Pinpoint the cell where the given text exists, returning its (x, y) midpoint coordinate. 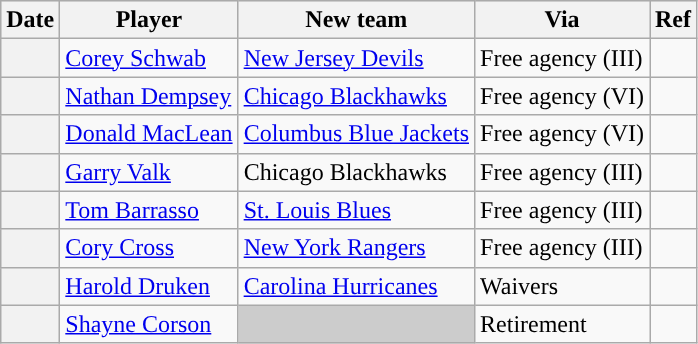
St. Louis Blues (356, 210)
Waivers (562, 286)
Tom Barrasso (149, 210)
Harold Druken (149, 286)
Nathan Dempsey (149, 96)
Retirement (562, 324)
Shayne Corson (149, 324)
New York Rangers (356, 248)
Date (30, 20)
Via (562, 20)
Ref (674, 20)
Cory Cross (149, 248)
New Jersey Devils (356, 58)
Player (149, 20)
Garry Valk (149, 172)
Corey Schwab (149, 58)
New team (356, 20)
Columbus Blue Jackets (356, 134)
Donald MacLean (149, 134)
Carolina Hurricanes (356, 286)
